Identify which cell holds the provided text, then report its [x, y] central coordinate. 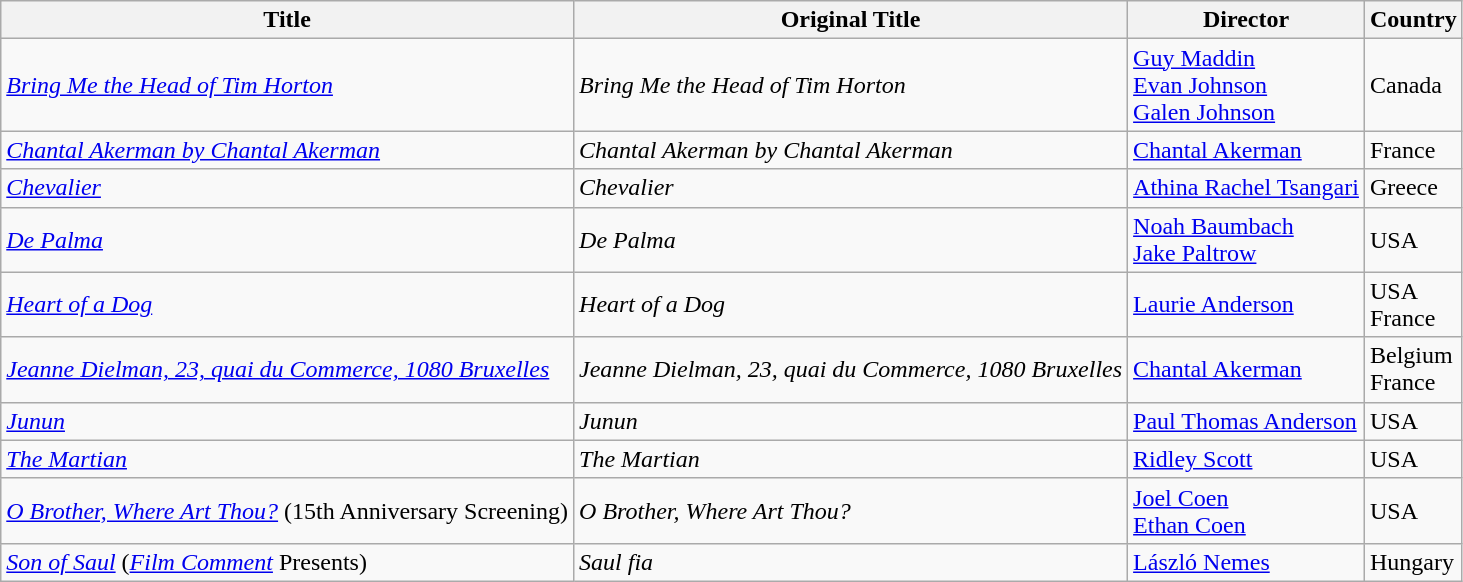
Hungary [1413, 562]
Country [1413, 20]
Athina Rachel Tsangari [1246, 188]
USAFrance [1413, 304]
O Brother, Where Art Thou? [851, 510]
Laurie Anderson [1246, 304]
Noah BaumbachJake Paltrow [1246, 240]
Joel CoenEthan Coen [1246, 510]
BelgiumFrance [1413, 370]
Saul fia [851, 562]
O Brother, Where Art Thou? (15th Anniversary Screening) [288, 510]
Guy MaddinEvan JohnsonGalen Johnson [1246, 85]
László Nemes [1246, 562]
Director [1246, 20]
Ridley Scott [1246, 459]
Canada [1413, 85]
Greece [1413, 188]
Paul Thomas Anderson [1246, 421]
France [1413, 150]
Original Title [851, 20]
Title [288, 20]
Son of Saul (Film Comment Presents) [288, 562]
